Locate the cell with the specified text and output its (x, y) center coordinate. 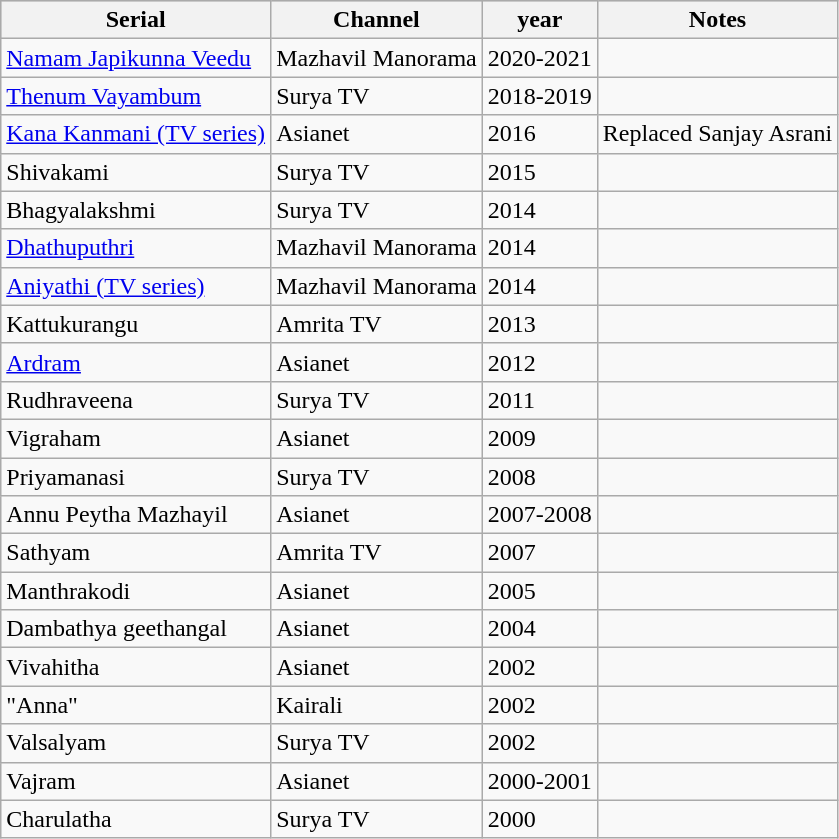
Serial (136, 20)
2018-2019 (540, 96)
Sathyam (136, 553)
"Anna" (136, 705)
2011 (540, 400)
2012 (540, 362)
Dhathuputhri (136, 248)
2007-2008 (540, 515)
Aniyathi (TV series) (136, 286)
Ardram (136, 362)
Vigraham (136, 438)
2007 (540, 553)
Manthrakodi (136, 591)
Kattukurangu (136, 324)
Charulatha (136, 819)
Notes (717, 20)
Vivahitha (136, 667)
Valsalyam (136, 743)
2020-2021 (540, 58)
Dambathya geethangal (136, 629)
2016 (540, 134)
Priyamanasi (136, 477)
Rudhraveena (136, 400)
Shivakami (136, 172)
Channel (377, 20)
2000 (540, 819)
Thenum Vayambum (136, 96)
2000-2001 (540, 781)
Namam Japikunna Veedu (136, 58)
year (540, 20)
2013 (540, 324)
2004 (540, 629)
Kairali (377, 705)
Vajram (136, 781)
2005 (540, 591)
Kana Kanmani (TV series) (136, 134)
2008 (540, 477)
2015 (540, 172)
Annu Peytha Mazhayil (136, 515)
Bhagyalakshmi (136, 210)
2009 (540, 438)
Replaced Sanjay Asrani (717, 134)
